Return (x, y) of the center of cell containing provided text 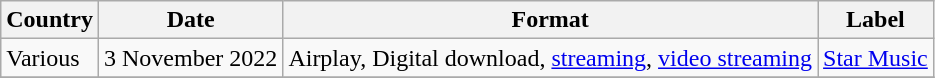
Label (876, 20)
Airplay, Digital download, streaming, video streaming (550, 58)
Format (550, 20)
Star Music (876, 58)
Various (50, 58)
3 November 2022 (190, 58)
Country (50, 20)
Date (190, 20)
